Find where the given text appears and provide that cell's center as (X, Y) coordinate. 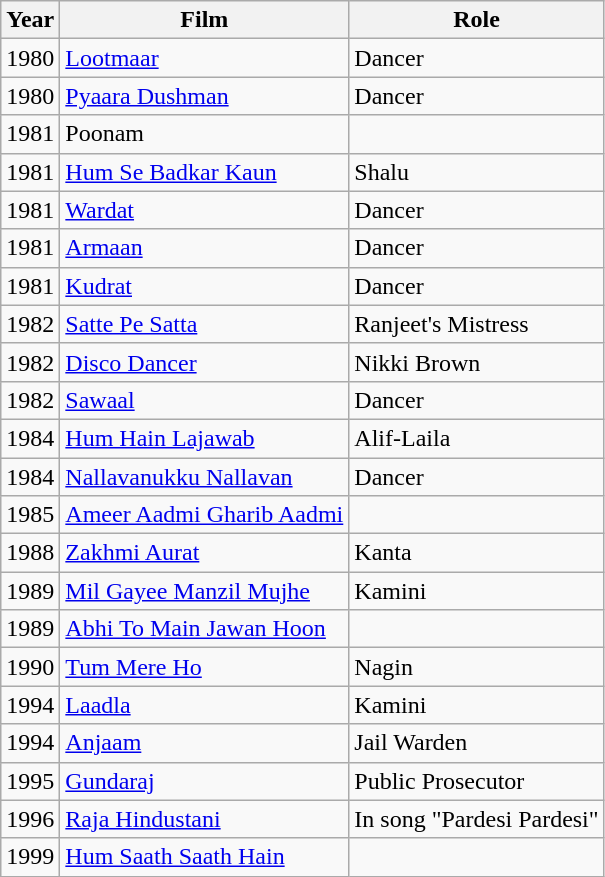
Gundaraj (204, 781)
1990 (30, 667)
Ameer Aadmi Gharib Aadmi (204, 515)
Lootmaar (204, 58)
Hum Saath Saath Hain (204, 857)
Anjaam (204, 743)
Nagin (476, 667)
Shalu (476, 172)
Zakhmi Aurat (204, 553)
Mil Gayee Manzil Mujhe (204, 591)
1988 (30, 553)
Hum Hain Lajawab (204, 438)
Wardat (204, 210)
Ranjeet's Mistress (476, 324)
Armaan (204, 248)
Kanta (476, 553)
Film (204, 20)
Year (30, 20)
Sawaal (204, 400)
Nallavanukku Nallavan (204, 477)
Pyaara Dushman (204, 96)
Abhi To Main Jawan Hoon (204, 629)
Jail Warden (476, 743)
Disco Dancer (204, 362)
Nikki Brown (476, 362)
Poonam (204, 134)
Satte Pe Satta (204, 324)
1999 (30, 857)
Tum Mere Ho (204, 667)
Kudrat (204, 286)
Role (476, 20)
Hum Se Badkar Kaun (204, 172)
1996 (30, 819)
Raja Hindustani (204, 819)
In song "Pardesi Pardesi" (476, 819)
Alif-Laila (476, 438)
Public Prosecutor (476, 781)
1985 (30, 515)
1995 (30, 781)
Laadla (204, 705)
